Provide the (x, y) coordinate of the cell's center where the given text is located.  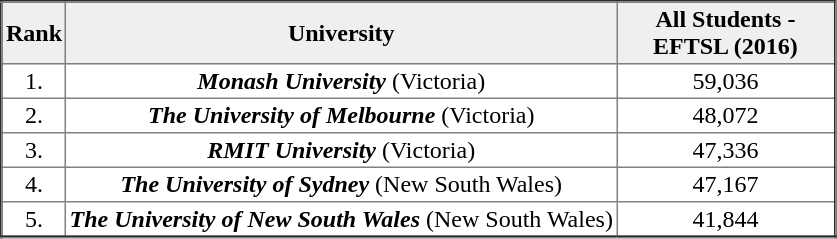
3. (34, 150)
The University of New South Wales (New South Wales) (342, 219)
All Students - EFTSL (2016) (726, 33)
41,844 (726, 219)
Rank (34, 33)
University (342, 33)
The University of Sydney (New South Wales) (342, 184)
47,167 (726, 184)
4. (34, 184)
48,072 (726, 115)
2. (34, 115)
The University of Melbourne (Victoria) (342, 115)
59,036 (726, 81)
1. (34, 81)
RMIT University (Victoria) (342, 150)
5. (34, 219)
Monash University (Victoria) (342, 81)
47,336 (726, 150)
